Search for the cell housing the specified text and yield its [x, y] center coordinate. 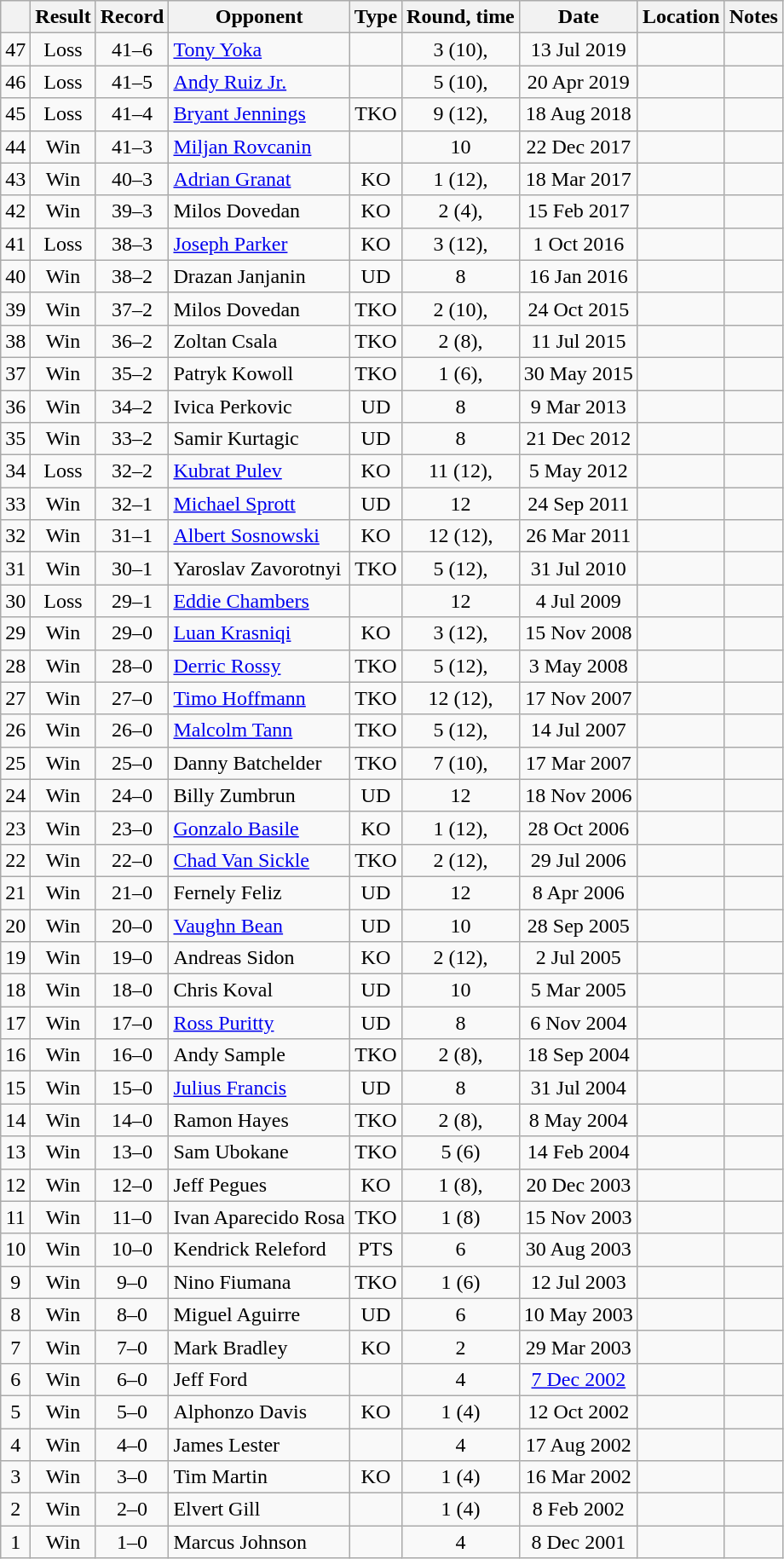
24 Sep 2011 [578, 504]
13–0 [132, 1152]
13 [15, 1152]
Jeff Pegues [259, 1185]
39 [15, 309]
8–0 [132, 1314]
James Lester [259, 1445]
1–0 [132, 1542]
25 [15, 763]
Jeff Ford [259, 1379]
26–0 [132, 730]
2 Jul 2005 [578, 958]
Mark Bradley [259, 1347]
38–2 [132, 276]
19 [15, 958]
23–0 [132, 828]
39–3 [132, 211]
3 [15, 1477]
41–6 [132, 49]
2–0 [132, 1510]
17 Mar 2007 [578, 763]
Michael Sprott [259, 504]
31 [15, 569]
10–0 [132, 1250]
18 [15, 990]
1 (8), [461, 1185]
Miguel Aguirre [259, 1314]
Elvert Gill [259, 1510]
1 (8) [461, 1217]
Ivica Perkovic [259, 407]
47 [15, 49]
46 [15, 82]
23 [15, 828]
5 (10), [461, 82]
26 Mar 2011 [578, 536]
Date [578, 17]
33–2 [132, 439]
41–3 [132, 147]
24 [15, 795]
20–0 [132, 925]
24–0 [132, 795]
Andy Sample [259, 1055]
27 [15, 698]
7–0 [132, 1347]
15 [15, 1088]
32–2 [132, 471]
5 (6) [461, 1152]
12 Oct 2002 [578, 1412]
16 [15, 1055]
Derric Rossy [259, 666]
1 Oct 2016 [578, 244]
2 (4), [461, 211]
Type [375, 17]
22 Dec 2017 [578, 147]
14 [15, 1120]
16 Jan 2016 [578, 276]
Nino Fiumana [259, 1282]
1 [15, 1542]
18 Nov 2006 [578, 795]
Opponent [259, 17]
Timo Hoffmann [259, 698]
Julius Francis [259, 1088]
3 (10), [461, 49]
2 (10), [461, 309]
Drazan Janjanin [259, 276]
Patryk Kowoll [259, 373]
20 Apr 2019 [578, 82]
24 Oct 2015 [578, 309]
Marcus Johnson [259, 1542]
19–0 [132, 958]
29 [15, 633]
Result [63, 17]
15 Nov 2003 [578, 1217]
Notes [753, 17]
Chris Koval [259, 990]
41 [15, 244]
Gonzalo Basile [259, 828]
30–1 [132, 569]
18–0 [132, 990]
1 (6), [461, 373]
28–0 [132, 666]
8 May 2004 [578, 1120]
Joseph Parker [259, 244]
32–1 [132, 504]
16–0 [132, 1055]
18 Aug 2018 [578, 114]
9–0 [132, 1282]
21 [15, 892]
37–2 [132, 309]
Sam Ubokane [259, 1152]
14–0 [132, 1120]
28 Sep 2005 [578, 925]
11 Jul 2015 [578, 341]
6 Nov 2004 [578, 1023]
Tim Martin [259, 1477]
Round, time [461, 17]
45 [15, 114]
38–3 [132, 244]
Miljan Rovcanin [259, 147]
21–0 [132, 892]
Luan Krasniqi [259, 633]
35 [15, 439]
1 (6) [461, 1282]
36–2 [132, 341]
Adrian Granat [259, 179]
6–0 [132, 1379]
PTS [375, 1250]
Chad Van Sickle [259, 860]
12 Jul 2003 [578, 1282]
Samir Kurtagic [259, 439]
17 [15, 1023]
Yaroslav Zavorotnyi [259, 569]
30 Aug 2003 [578, 1250]
34 [15, 471]
4 Jul 2009 [578, 601]
9 [15, 1282]
30 [15, 601]
Location [681, 17]
40 [15, 276]
17 Aug 2002 [578, 1445]
44 [15, 147]
15 Feb 2017 [578, 211]
37 [15, 373]
Ross Puritty [259, 1023]
30 May 2015 [578, 373]
5–0 [132, 1412]
28 Oct 2006 [578, 828]
32 [15, 536]
33 [15, 504]
4–0 [132, 1445]
Vaughn Bean [259, 925]
7 (10), [461, 763]
8 Apr 2006 [578, 892]
Record [132, 17]
11 [15, 1217]
Ramon Hayes [259, 1120]
21 Dec 2012 [578, 439]
9 (12), [461, 114]
42 [15, 211]
Fernely Feliz [259, 892]
27–0 [132, 698]
9 Mar 2013 [578, 407]
22–0 [132, 860]
26 [15, 730]
8 Dec 2001 [578, 1542]
29–0 [132, 633]
7 [15, 1347]
7 Dec 2002 [578, 1379]
8 Feb 2002 [578, 1510]
5 Mar 2005 [578, 990]
36 [15, 407]
35–2 [132, 373]
Albert Sosnowski [259, 536]
43 [15, 179]
25–0 [132, 763]
41–5 [132, 82]
10 May 2003 [578, 1314]
34–2 [132, 407]
40–3 [132, 179]
14 Jul 2007 [578, 730]
29 Jul 2006 [578, 860]
18 Mar 2017 [578, 179]
Danny Batchelder [259, 763]
5 May 2012 [578, 471]
Tony Yoka [259, 49]
15 Nov 2008 [578, 633]
Kubrat Pulev [259, 471]
29 Mar 2003 [578, 1347]
Zoltan Csala [259, 341]
29–1 [132, 601]
13 Jul 2019 [578, 49]
11 (12), [461, 471]
18 Sep 2004 [578, 1055]
11–0 [132, 1217]
17–0 [132, 1023]
31–1 [132, 536]
3–0 [132, 1477]
20 [15, 925]
Billy Zumbrun [259, 795]
Ivan Aparecido Rosa [259, 1217]
Bryant Jennings [259, 114]
16 Mar 2002 [578, 1477]
38 [15, 341]
31 Jul 2010 [578, 569]
14 Feb 2004 [578, 1152]
22 [15, 860]
41–4 [132, 114]
5 [15, 1412]
Eddie Chambers [259, 601]
Kendrick Releford [259, 1250]
Andy Ruiz Jr. [259, 82]
20 Dec 2003 [578, 1185]
3 May 2008 [578, 666]
31 Jul 2004 [578, 1088]
Malcolm Tann [259, 730]
28 [15, 666]
Alphonzo Davis [259, 1412]
15–0 [132, 1088]
17 Nov 2007 [578, 698]
12–0 [132, 1185]
Andreas Sidon [259, 958]
